Capture the cell that displays the provided text and extract its [x, y] central coordinate. 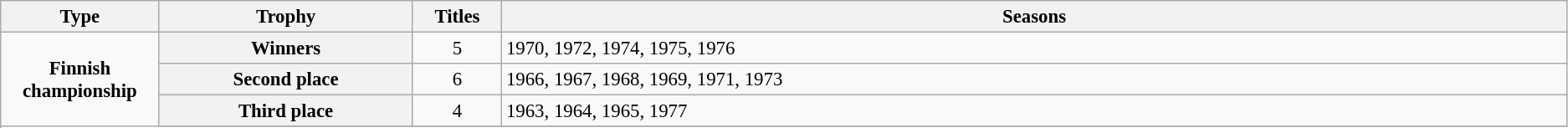
1963, 1964, 1965, 1977 [1034, 111]
Seasons [1034, 17]
Titles [457, 17]
Trophy [286, 17]
6 [457, 79]
Second place [286, 79]
Type [80, 17]
1970, 1972, 1974, 1975, 1976 [1034, 49]
4 [457, 111]
Third place [286, 111]
Winners [286, 49]
Finnish championship [80, 80]
1966, 1967, 1968, 1969, 1971, 1973 [1034, 79]
5 [457, 49]
